Detect which cell encompasses the target text, then output its [X, Y] center coordinate. 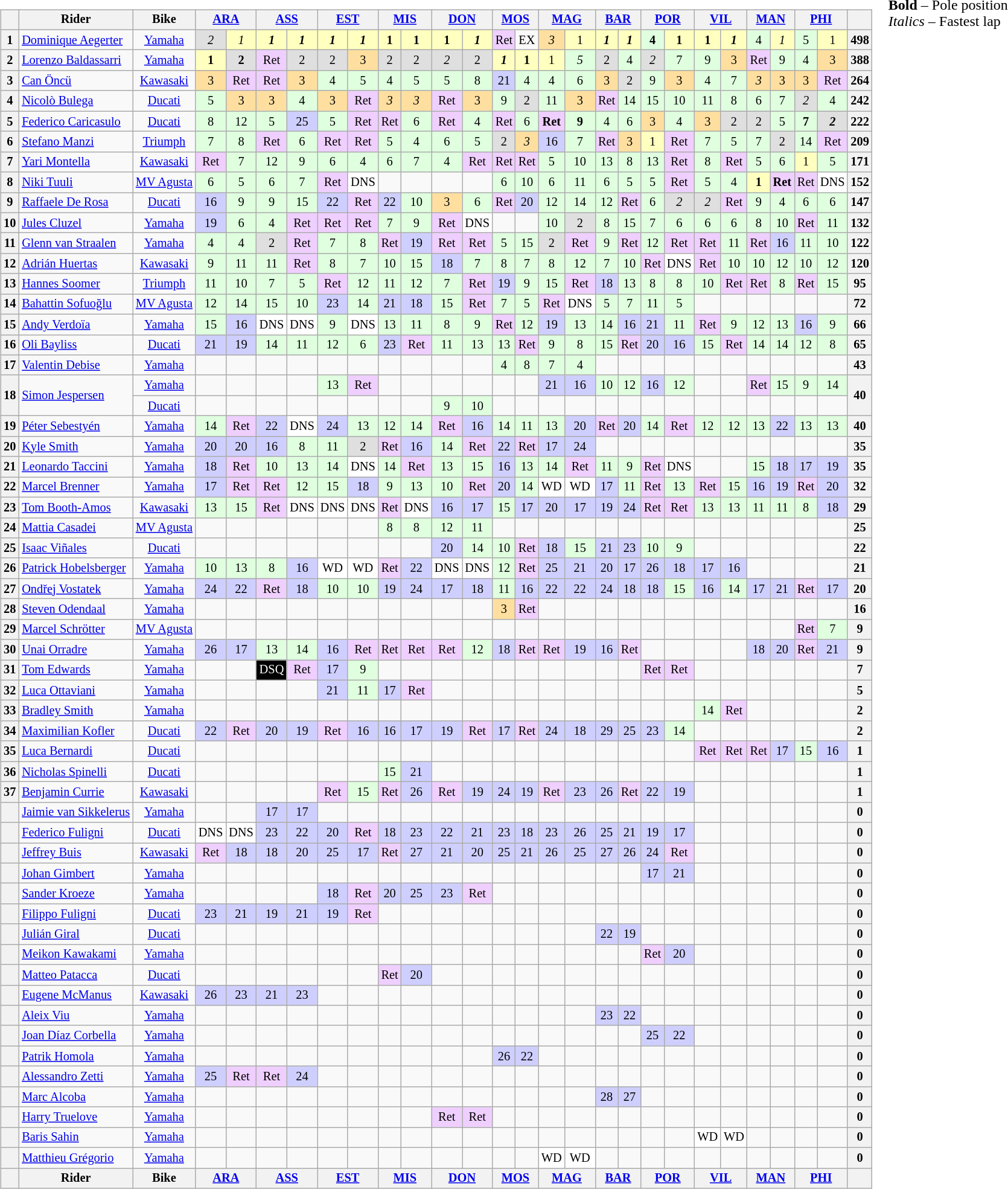
65 [860, 345]
Lorenzo Baldassarri [76, 60]
72 [860, 304]
Isaac Viñales [76, 548]
Oli Bayliss [76, 345]
Marcel Schrötter [76, 629]
Can Öncü [76, 81]
Patrik Homola [76, 1056]
171 [860, 162]
Steven Odendaal [76, 609]
132 [860, 223]
Glenn van Straalen [76, 243]
Alessandro Zetti [76, 1077]
120 [860, 264]
Marc Alcoba [76, 1097]
242 [860, 101]
Tom Booth-Amos [76, 507]
33 [10, 711]
Bahattin Sofuoğlu [76, 304]
Luca Ottaviani [76, 690]
Filippo Fuligni [76, 914]
34 [10, 731]
Baris Sahin [76, 1138]
Matthieu Grégorio [76, 1158]
Kyle Smith [76, 446]
Hannes Soomer [76, 284]
Simon Jespersen [76, 395]
Niki Tuuli [76, 182]
Andy Verdoïa [76, 324]
209 [860, 142]
31 [10, 670]
Unai Orradre [76, 650]
Stefano Manzi [76, 142]
Dominique Aegerter [76, 40]
Tom Edwards [76, 670]
Patrick Hobelsberger [76, 568]
Meikon Kawakami [76, 955]
30 [10, 650]
388 [860, 60]
Yari Montella [76, 162]
Marcel Brenner [76, 487]
Maximilian Kofler [76, 731]
Nicolò Bulega [76, 101]
Jaimie van Sikkelerus [76, 812]
Johan Gimbert [76, 873]
95 [860, 284]
Valentin Debise [76, 365]
Luca Bernardi [76, 751]
Leonardo Taccini [76, 467]
36 [10, 772]
Ondřej Vostatek [76, 589]
Aleix Viu [76, 1016]
DSQ [272, 670]
Federico Caricasulo [76, 121]
43 [860, 365]
Eugene McManus [76, 995]
Sander Kroeze [76, 894]
Julián Giral [76, 934]
Adrián Huertas [76, 264]
264 [860, 81]
498 [860, 40]
37 [10, 792]
66 [860, 324]
Benjamin Currie [76, 792]
Mattia Casadei [76, 528]
Matteo Patacca [76, 975]
Jeffrey Buis [76, 853]
Joan Díaz Corbella [76, 1036]
Harry Truelove [76, 1117]
147 [860, 203]
122 [860, 243]
EX [527, 40]
Péter Sebestyén [76, 426]
Jules Cluzel [76, 223]
Bradley Smith [76, 711]
Federico Fuligni [76, 833]
Raffaele De Rosa [76, 203]
Nicholas Spinelli [76, 772]
152 [860, 182]
222 [860, 121]
